Pinpoint the cell where the given text exists, returning its (x, y) midpoint coordinate. 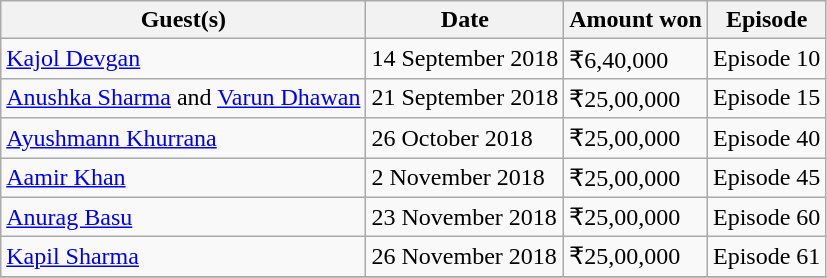
Anurag Basu (184, 217)
21 September 2018 (465, 98)
Amount won (636, 20)
Episode (766, 20)
Episode 60 (766, 217)
Episode 10 (766, 59)
Aamir Khan (184, 178)
₹6,40,000 (636, 59)
Episode 45 (766, 178)
Date (465, 20)
26 October 2018 (465, 138)
Guest(s) (184, 20)
Ayushmann Khurrana (184, 138)
Anushka Sharma and Varun Dhawan (184, 98)
26 November 2018 (465, 257)
Episode 40 (766, 138)
Kajol Devgan (184, 59)
23 November 2018 (465, 217)
Episode 61 (766, 257)
Episode 15 (766, 98)
14 September 2018 (465, 59)
Kapil Sharma (184, 257)
2 November 2018 (465, 178)
